Return (x, y) of the center of cell containing provided text 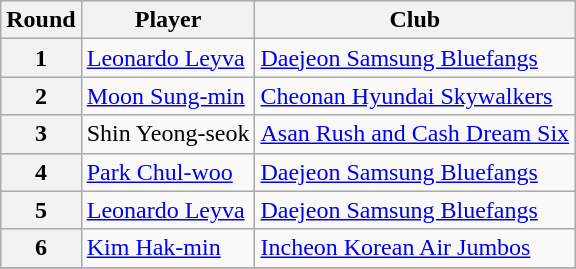
2 (41, 96)
Moon Sung-min (168, 96)
Incheon Korean Air Jumbos (415, 248)
Player (168, 20)
Kim Hak-min (168, 248)
6 (41, 248)
4 (41, 172)
5 (41, 210)
Asan Rush and Cash Dream Six (415, 134)
Park Chul-woo (168, 172)
1 (41, 58)
Club (415, 20)
3 (41, 134)
Cheonan Hyundai Skywalkers (415, 96)
Shin Yeong-seok (168, 134)
Round (41, 20)
